Return [x, y] of the center of cell containing provided text 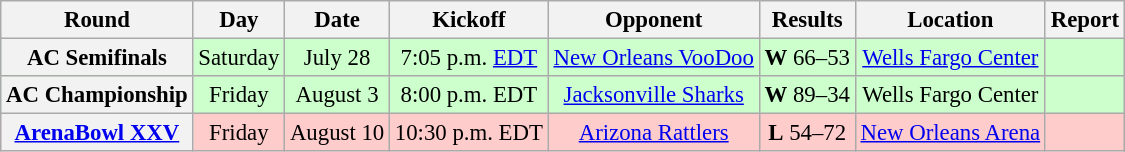
August 3 [338, 95]
Kickoff [470, 20]
Results [807, 20]
ArenaBowl XXV [97, 133]
AC Championship [97, 95]
August 10 [338, 133]
Arizona Rattlers [654, 133]
10:30 p.m. EDT [470, 133]
Opponent [654, 20]
Date [338, 20]
W 66–53 [807, 58]
Day [239, 20]
7:05 p.m. EDT [470, 58]
Saturday [239, 58]
Round [97, 20]
W 89–34 [807, 95]
New Orleans Arena [950, 133]
Jacksonville Sharks [654, 95]
July 28 [338, 58]
Location [950, 20]
Report [1084, 20]
AC Semifinals [97, 58]
New Orleans VooDoo [654, 58]
8:00 p.m. EDT [470, 95]
L 54–72 [807, 133]
